Locate the cell with the specified text and output its (X, Y) center coordinate. 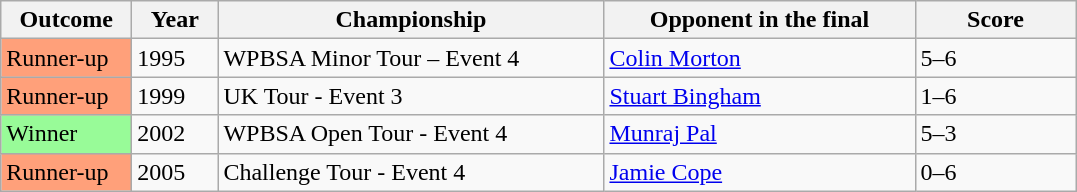
WPBSA Open Tour - Event 4 (411, 134)
5–3 (996, 134)
Winner (66, 134)
Championship (411, 20)
WPBSA Minor Tour – Event 4 (411, 58)
Munraj Pal (760, 134)
Year (175, 20)
2002 (175, 134)
Outcome (66, 20)
Colin Morton (760, 58)
Opponent in the final (760, 20)
1995 (175, 58)
1999 (175, 96)
Score (996, 20)
Stuart Bingham (760, 96)
UK Tour - Event 3 (411, 96)
0–6 (996, 172)
1–6 (996, 96)
Challenge Tour - Event 4 (411, 172)
2005 (175, 172)
Jamie Cope (760, 172)
5–6 (996, 58)
